Detect which cell encompasses the target text, then output its (X, Y) center coordinate. 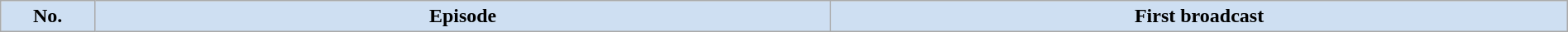
First broadcast (1199, 16)
No. (48, 16)
Episode (462, 16)
